Find where the given text appears and provide that cell's center as [X, Y] coordinate. 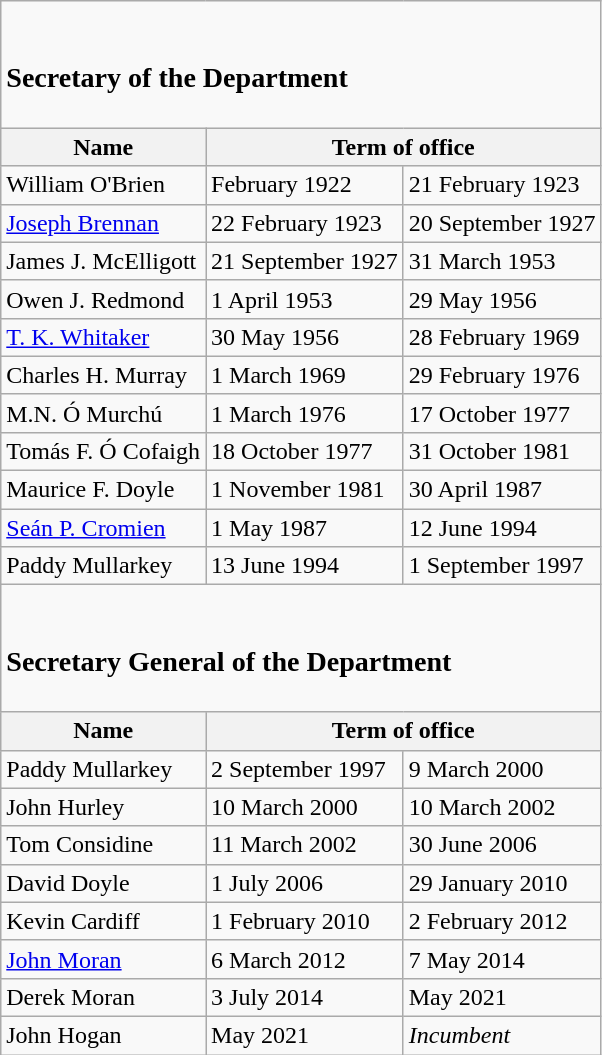
29 January 2010 [502, 883]
1 July 2006 [305, 883]
3 July 2014 [305, 997]
Incumbent [502, 1035]
2 September 1997 [305, 769]
13 June 1994 [305, 566]
18 October 1977 [305, 451]
22 February 1923 [305, 223]
31 March 1953 [502, 261]
29 May 1956 [502, 299]
1 May 1987 [305, 528]
Derek Moran [104, 997]
Tomás F. Ó Cofaigh [104, 451]
1 March 1969 [305, 375]
30 April 1987 [502, 490]
Tom Considine [104, 845]
Owen J. Redmond [104, 299]
1 November 1981 [305, 490]
1 February 2010 [305, 921]
David Doyle [104, 883]
1 September 1997 [502, 566]
9 March 2000 [502, 769]
Kevin Cardiff [104, 921]
10 March 2000 [305, 807]
30 June 2006 [502, 845]
31 October 1981 [502, 451]
Seán P. Cromien [104, 528]
Maurice F. Doyle [104, 490]
William O'Brien [104, 185]
29 February 1976 [502, 375]
12 June 1994 [502, 528]
17 October 1977 [502, 413]
20 September 1927 [502, 223]
1 April 1953 [305, 299]
February 1922 [305, 185]
Secretary of the Department [301, 64]
1 March 1976 [305, 413]
John Hogan [104, 1035]
Charles H. Murray [104, 375]
21 September 1927 [305, 261]
28 February 1969 [502, 337]
Secretary General of the Department [301, 648]
2 February 2012 [502, 921]
7 May 2014 [502, 959]
James J. McElligott [104, 261]
6 March 2012 [305, 959]
M.N. Ó Murchú [104, 413]
John Moran [104, 959]
11 March 2002 [305, 845]
John Hurley [104, 807]
T. K. Whitaker [104, 337]
30 May 1956 [305, 337]
10 March 2002 [502, 807]
21 February 1923 [502, 185]
Joseph Brennan [104, 223]
